Return the [x, y] coordinate for the center point of the cell that contains the specified text.  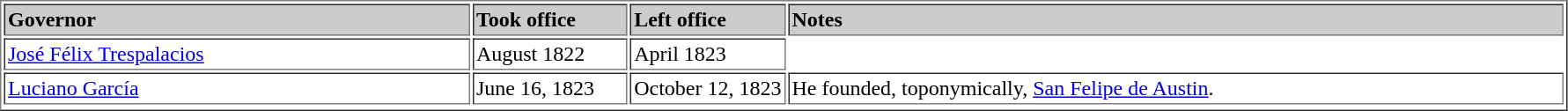
He founded, toponymically, San Felipe de Austin. [1176, 88]
Governor [236, 19]
Left office [708, 19]
June 16, 1823 [549, 88]
José Félix Trespalacios [236, 55]
October 12, 1823 [708, 88]
April 1823 [708, 55]
Notes [1176, 19]
Luciano García [236, 88]
August 1822 [549, 55]
Took office [549, 19]
